Extract the [x, y] coordinate from the center of the cell holding the provided text.  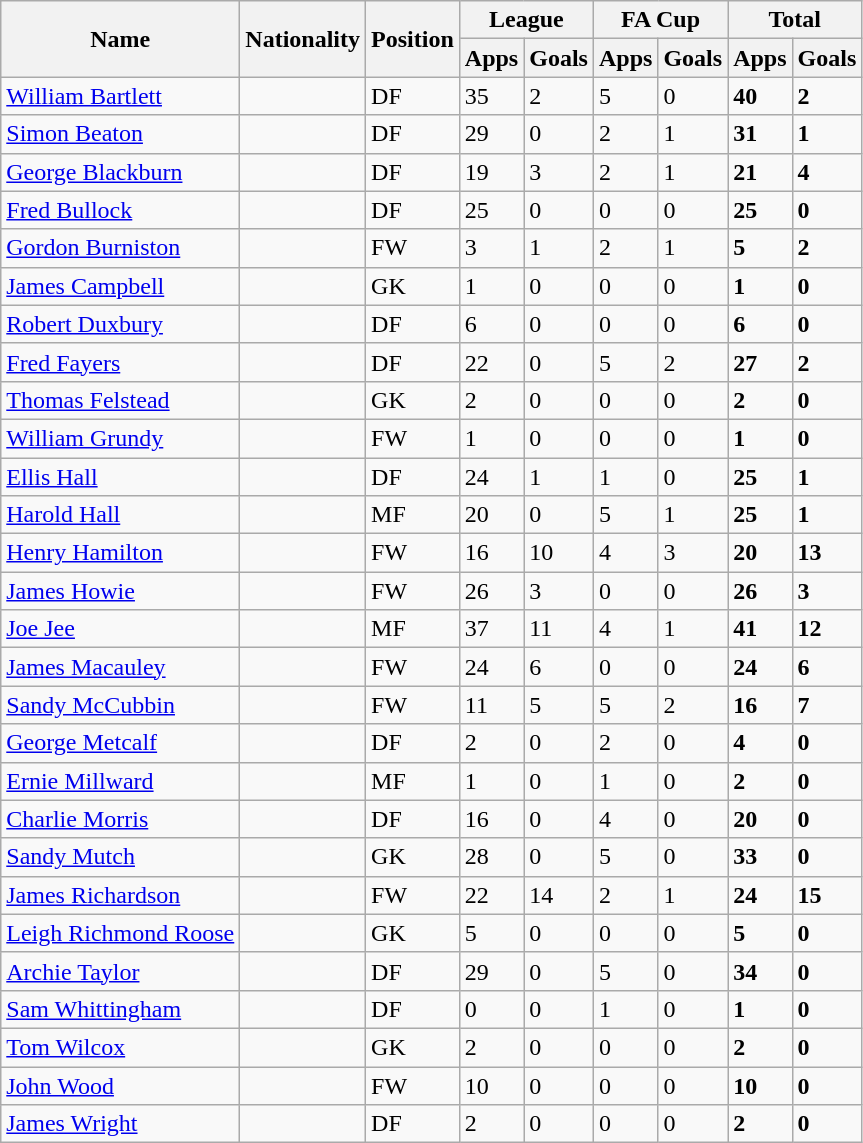
Leigh Richmond Roose [120, 933]
7 [827, 705]
41 [760, 629]
James Howie [120, 591]
League [526, 20]
Fred Bullock [120, 210]
Tom Wilcox [120, 1047]
Simon Beaton [120, 134]
Fred Fayers [120, 362]
Ernie Millward [120, 781]
Name [120, 39]
19 [491, 172]
Henry Hamilton [120, 553]
Nationality [303, 39]
George Blackburn [120, 172]
13 [827, 553]
William Grundy [120, 438]
27 [760, 362]
James Wright [120, 1124]
James Richardson [120, 895]
James Campbell [120, 286]
FA Cup [660, 20]
14 [559, 895]
Total [795, 20]
Harold Hall [120, 515]
34 [760, 971]
15 [827, 895]
William Bartlett [120, 96]
George Metcalf [120, 743]
12 [827, 629]
Charlie Morris [120, 819]
Position [413, 39]
Gordon Burniston [120, 248]
37 [491, 629]
Joe Jee [120, 629]
Robert Duxbury [120, 324]
James Macauley [120, 667]
33 [760, 857]
Sandy Mutch [120, 857]
Sandy McCubbin [120, 705]
Archie Taylor [120, 971]
28 [491, 857]
Thomas Felstead [120, 400]
21 [760, 172]
John Wood [120, 1085]
40 [760, 96]
Sam Whittingham [120, 1009]
31 [760, 134]
Ellis Hall [120, 477]
35 [491, 96]
